Pinpoint the cell where the given text exists, returning its (x, y) midpoint coordinate. 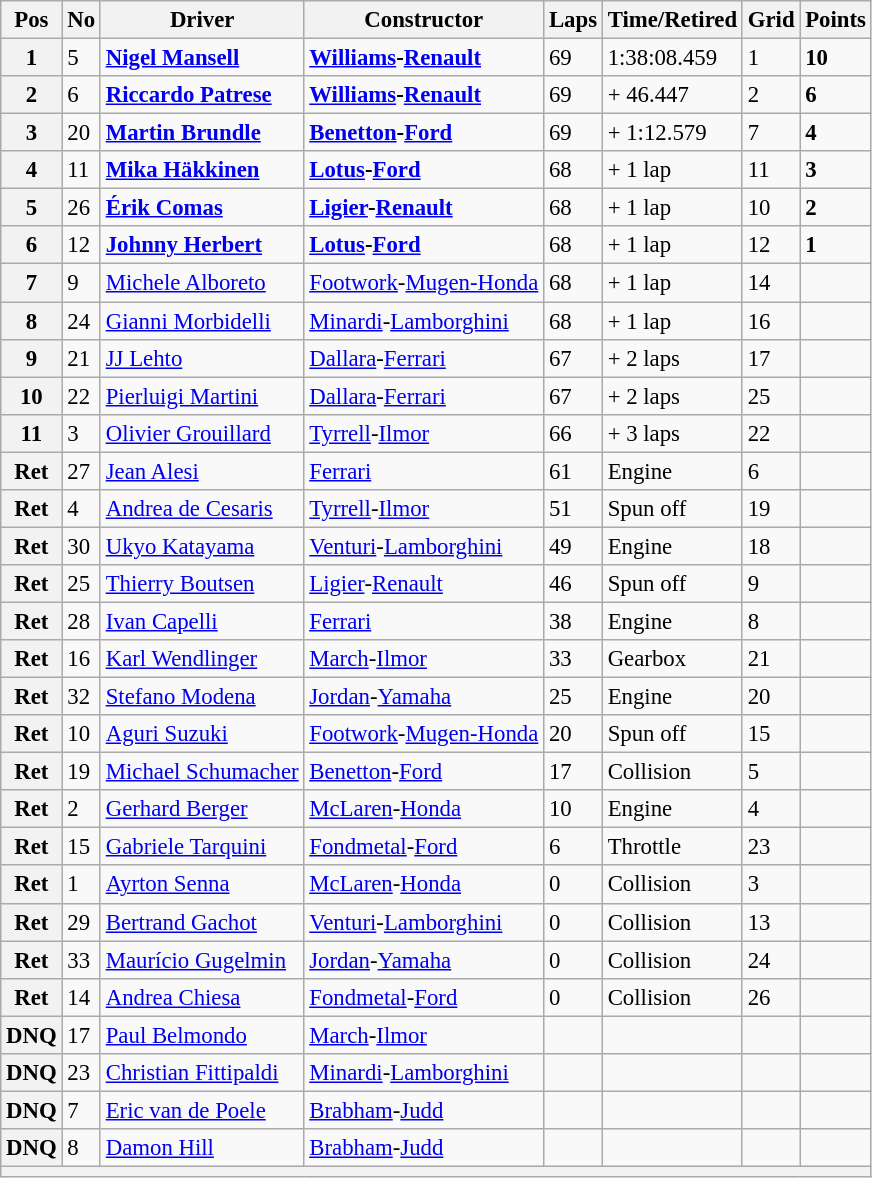
Paul Belmondo (202, 1035)
Driver (202, 20)
Constructor (424, 20)
Bertrand Gachot (202, 922)
Gearbox (672, 659)
Pos (32, 20)
Mika Häkkinen (202, 170)
Points (836, 20)
Time/Retired (672, 20)
Laps (574, 20)
13 (770, 922)
Andrea de Cesaris (202, 509)
+ 3 laps (672, 433)
Ukyo Katayama (202, 546)
28 (81, 621)
46 (574, 584)
29 (81, 922)
1:38:08.459 (672, 58)
JJ Lehto (202, 358)
No (81, 20)
32 (81, 697)
Karl Wendlinger (202, 659)
51 (574, 509)
Riccardo Patrese (202, 95)
Ayrton Senna (202, 885)
Maurício Gugelmin (202, 960)
Stefano Modena (202, 697)
Nigel Mansell (202, 58)
Pierluigi Martini (202, 396)
Christian Fittipaldi (202, 1073)
+ 46.447 (672, 95)
Michele Alboreto (202, 283)
Gabriele Tarquini (202, 847)
Gerhard Berger (202, 809)
49 (574, 546)
+ 1:12.579 (672, 133)
Grid (770, 20)
Damon Hill (202, 1148)
Aguri Suzuki (202, 734)
61 (574, 471)
Olivier Grouillard (202, 433)
30 (81, 546)
Andrea Chiesa (202, 997)
Érik Comas (202, 208)
Jean Alesi (202, 471)
Ivan Capelli (202, 621)
66 (574, 433)
38 (574, 621)
Gianni Morbidelli (202, 321)
18 (770, 546)
27 (81, 471)
Michael Schumacher (202, 772)
Eric van de Poele (202, 1110)
Throttle (672, 847)
Martin Brundle (202, 133)
Johnny Herbert (202, 245)
Thierry Boutsen (202, 584)
